Determine the [x, y] coordinate at the center of the cell enclosing the given text.  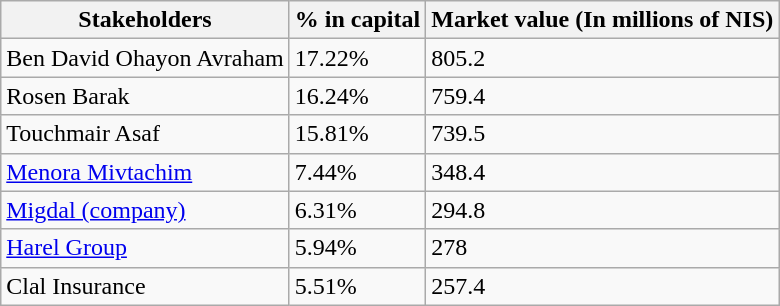
Rosen Barak [146, 96]
15.81% [357, 134]
Ben David Ohayon Avraham [146, 58]
278 [602, 248]
% in capital [357, 20]
16.24% [357, 96]
759.4 [602, 96]
Clal Insurance [146, 286]
17.22% [357, 58]
Harel Group [146, 248]
257.4 [602, 286]
Touchmair Asaf [146, 134]
7.44% [357, 172]
Stakeholders [146, 20]
294.8 [602, 210]
5.94% [357, 248]
5.51% [357, 286]
Market value (In millions of NIS) [602, 20]
Migdal (company) [146, 210]
Menora Mivtachim [146, 172]
739.5 [602, 134]
6.31% [357, 210]
805.2 [602, 58]
348.4 [602, 172]
